Locate the cell with the specified text and output its [x, y] center coordinate. 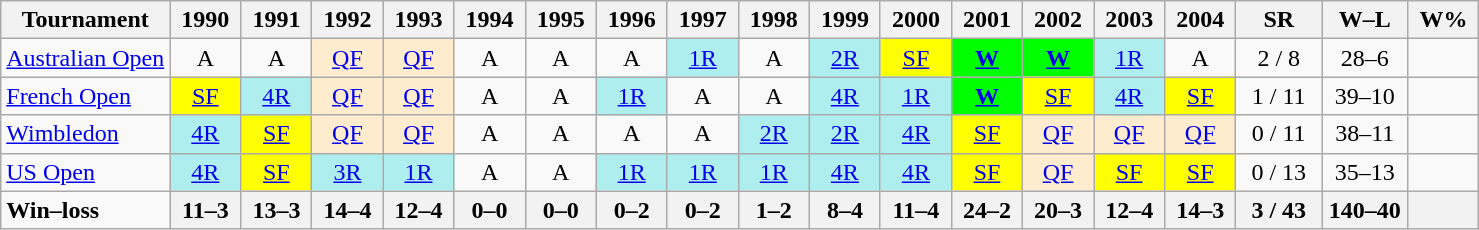
1990 [206, 20]
Wimbledon [86, 134]
11–4 [916, 210]
11–3 [206, 210]
20–3 [1058, 210]
0 / 11 [1279, 134]
2 / 8 [1279, 58]
Tournament [86, 20]
1999 [844, 20]
US Open [86, 172]
Win–loss [86, 210]
38–11 [1365, 134]
1 / 11 [1279, 96]
3R [348, 172]
1995 [560, 20]
2004 [1200, 20]
2000 [916, 20]
1993 [418, 20]
35–13 [1365, 172]
1–2 [774, 210]
13–3 [276, 210]
1998 [774, 20]
Australian Open [86, 58]
French Open [86, 96]
2002 [1058, 20]
14–3 [1200, 210]
W–L [1365, 20]
1994 [490, 20]
39–10 [1365, 96]
1992 [348, 20]
W% [1444, 20]
140–40 [1365, 210]
24–2 [986, 210]
0 / 13 [1279, 172]
1996 [632, 20]
28–6 [1365, 58]
1991 [276, 20]
2003 [1130, 20]
2001 [986, 20]
3 / 43 [1279, 210]
14–4 [348, 210]
SR [1279, 20]
1997 [702, 20]
8–4 [844, 210]
